Locate the cell with the specified text and output its [x, y] center coordinate. 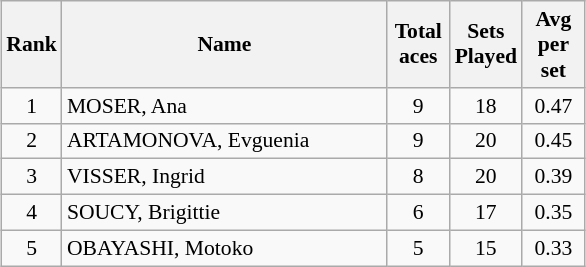
Name [224, 44]
OBAYASHI, Motoko [224, 248]
0.47 [554, 105]
2 [32, 141]
MOSER, Ana [224, 105]
8 [418, 177]
0.45 [554, 141]
Sets Played [486, 44]
3 [32, 177]
1 [32, 105]
4 [32, 212]
Total aces [418, 44]
Avg per set [554, 44]
SOUCY, Brigittie [224, 212]
0.33 [554, 248]
15 [486, 248]
18 [486, 105]
6 [418, 212]
Rank [32, 44]
17 [486, 212]
0.35 [554, 212]
VISSER, Ingrid [224, 177]
ARTAMONOVA, Evguenia [224, 141]
0.39 [554, 177]
